Identify which cell holds the provided text, then report its [x, y] central coordinate. 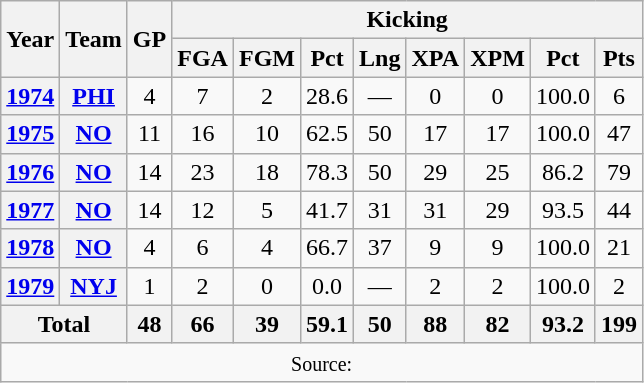
21 [618, 248]
93.5 [562, 210]
0.0 [328, 286]
25 [498, 172]
Source: [322, 362]
79 [618, 172]
44 [618, 210]
18 [266, 172]
28.6 [328, 96]
PHI [94, 96]
XPA [436, 58]
XPM [498, 58]
Team [94, 39]
48 [149, 324]
37 [380, 248]
Pts [618, 58]
Kicking [408, 20]
1 [149, 286]
86.2 [562, 172]
10 [266, 134]
Total [64, 324]
82 [498, 324]
7 [203, 96]
12 [203, 210]
1977 [30, 210]
199 [618, 324]
5 [266, 210]
Year [30, 39]
GP [149, 39]
1974 [30, 96]
1979 [30, 286]
66.7 [328, 248]
1976 [30, 172]
41.7 [328, 210]
FGM [266, 58]
78.3 [328, 172]
1975 [30, 134]
1978 [30, 248]
47 [618, 134]
93.2 [562, 324]
23 [203, 172]
59.1 [328, 324]
66 [203, 324]
62.5 [328, 134]
11 [149, 134]
NYJ [94, 286]
88 [436, 324]
Lng [380, 58]
39 [266, 324]
FGA [203, 58]
16 [203, 134]
